From the cell containing the given text, extract its center point as [X, Y] coordinate. 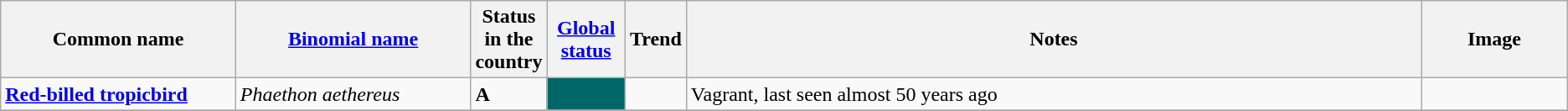
Common name [119, 40]
Global status [586, 40]
Image [1494, 40]
Vagrant, last seen almost 50 years ago [1054, 94]
Notes [1054, 40]
Status in the country [509, 40]
A [509, 94]
Binomial name [353, 40]
Trend [655, 40]
Phaethon aethereus [353, 94]
Red-billed tropicbird [119, 94]
